Extract the (x, y) coordinate from the center of the cell holding the provided text.  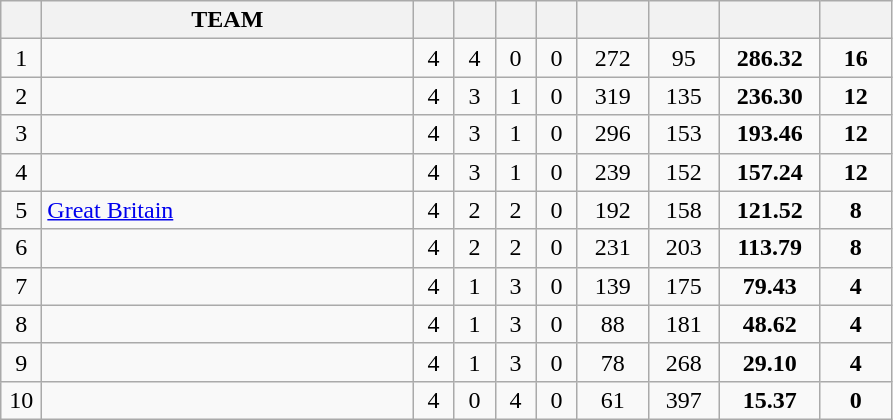
139 (612, 286)
175 (684, 286)
296 (612, 134)
152 (684, 172)
10 (22, 400)
7 (22, 286)
29.10 (770, 362)
153 (684, 134)
95 (684, 58)
Great Britain (228, 210)
79.43 (770, 286)
286.32 (770, 58)
236.30 (770, 96)
158 (684, 210)
TEAM (228, 20)
239 (612, 172)
268 (684, 362)
16 (856, 58)
231 (612, 248)
203 (684, 248)
193.46 (770, 134)
113.79 (770, 248)
397 (684, 400)
78 (612, 362)
192 (612, 210)
15.37 (770, 400)
181 (684, 324)
135 (684, 96)
5 (22, 210)
121.52 (770, 210)
157.24 (770, 172)
61 (612, 400)
9 (22, 362)
48.62 (770, 324)
6 (22, 248)
319 (612, 96)
88 (612, 324)
272 (612, 58)
